Return [x, y] of the center of cell containing provided text 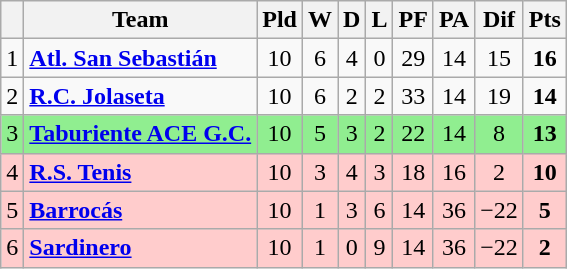
R.C. Jolaseta [140, 96]
33 [413, 96]
Pld [280, 20]
Sardinero [140, 248]
19 [500, 96]
15 [500, 58]
R.S. Tenis [140, 172]
W [320, 20]
PF [413, 20]
18 [413, 172]
13 [544, 134]
Team [140, 20]
Atl. San Sebastián [140, 58]
Pts [544, 20]
D [352, 20]
Barrocás [140, 210]
29 [413, 58]
L [380, 20]
Taburiente ACE G.C. [140, 134]
22 [413, 134]
PA [454, 20]
9 [380, 248]
8 [500, 134]
Dif [500, 20]
